Capture the cell that displays the provided text and extract its [X, Y] central coordinate. 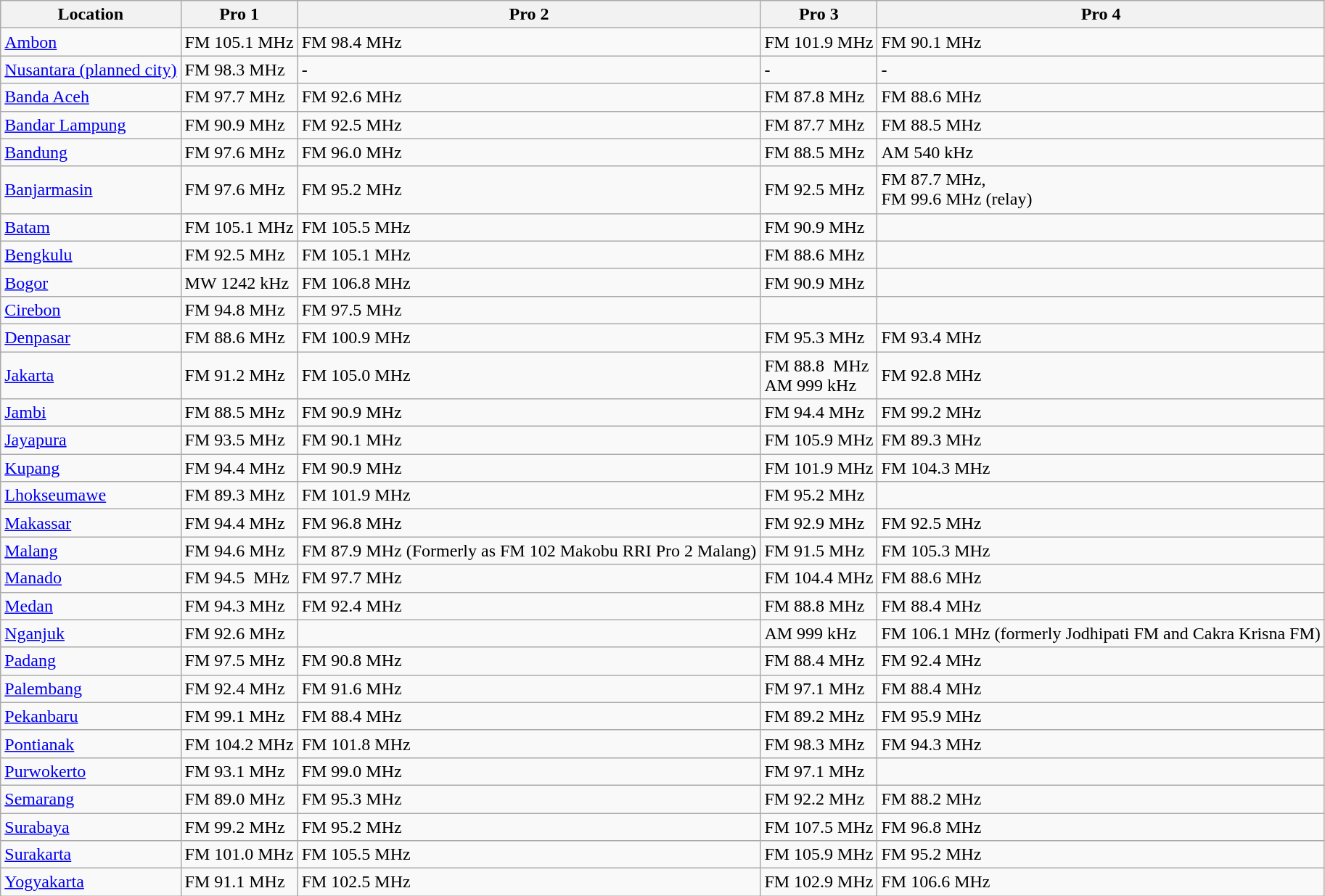
Cirebon [91, 310]
FM 99.1 MHz [239, 716]
Location [91, 15]
FM 99.0 MHz [529, 771]
Semarang [91, 799]
FM 94.5 MHz [239, 578]
FM 106.8 MHz [529, 282]
Palembang [91, 689]
FM 93.4 MHz [1101, 337]
FM 104.3 MHz [1101, 468]
FM 105.0 MHz [529, 374]
FM 88.8 MHzAM 999 kHz [819, 374]
MW 1242 kHz [239, 282]
AM 540 kHz [1101, 152]
FM 93.1 MHz [239, 771]
FM 94.8 MHz [239, 310]
FM 91.1 MHz [239, 882]
Pekanbaru [91, 716]
Yogyakarta [91, 882]
Jayapura [91, 440]
AM 999 kHz [819, 633]
Bandar Lampung [91, 125]
Pro 4 [1101, 15]
Surakarta [91, 855]
Surabaya [91, 826]
Malang [91, 551]
FM 92.2 MHz [819, 799]
FM 104.4 MHz [819, 578]
Pro 1 [239, 15]
FM 95.9 MHz [1101, 716]
Padang [91, 661]
FM 91.6 MHz [529, 689]
FM 100.9 MHz [529, 337]
Pro 2 [529, 15]
FM 89.0 MHz [239, 799]
Banda Aceh [91, 97]
FM 105.3 MHz [1101, 551]
Manado [91, 578]
FM 98.4 MHz [529, 42]
Denpasar [91, 337]
Kupang [91, 468]
Medan [91, 606]
FM 104.2 MHz [239, 744]
Jakarta [91, 374]
FM 90.8 MHz [529, 661]
FM 87.9 MHz (Formerly as FM 102 Makobu RRI Pro 2 Malang) [529, 551]
Pro 3 [819, 15]
FM 91.2 MHz [239, 374]
FM 106.6 MHz [1101, 882]
FM 106.1 MHz (formerly Jodhipati FM and Cakra Krisna FM) [1101, 633]
Bengkulu [91, 255]
Makassar [91, 523]
Pontianak [91, 744]
FM 101.0 MHz [239, 855]
FM 92.9 MHz [819, 523]
Bogor [91, 282]
FM 87.7 MHz, FM 99.6 MHz (relay) [1101, 190]
FM 87.8 MHz [819, 97]
FM 88.2 MHz [1101, 799]
Nusantara (planned city) [91, 70]
Bandung [91, 152]
Batam [91, 227]
Jambi [91, 413]
Purwokerto [91, 771]
FM 92.8 MHz [1101, 374]
FM 94.6 MHz [239, 551]
FM 91.5 MHz [819, 551]
Lhokseumawe [91, 496]
FM 102.5 MHz [529, 882]
FM 89.2 MHz [819, 716]
FM 88.8 MHz [819, 606]
Ambon [91, 42]
Nganjuk [91, 633]
FM 107.5 MHz [819, 826]
FM 96.0 MHz [529, 152]
FM 101.8 MHz [529, 744]
Banjarmasin [91, 190]
FM 93.5 MHz [239, 440]
FM 102.9 MHz [819, 882]
FM 87.7 MHz [819, 125]
